Pinpoint the cell where the given text exists, returning its [X, Y] midpoint coordinate. 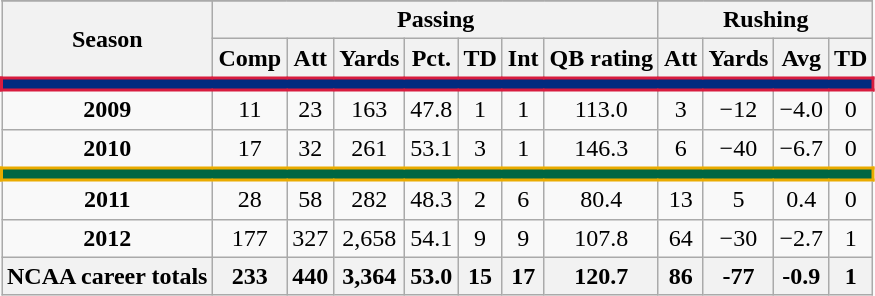
-0.9 [802, 276]
107.8 [601, 238]
32 [310, 148]
−40 [738, 148]
Int [523, 58]
−2.7 [802, 238]
13 [680, 200]
28 [250, 200]
Passing [436, 20]
Season [108, 40]
163 [370, 110]
2 [480, 200]
Comp [250, 58]
58 [310, 200]
5 [738, 200]
261 [370, 148]
2009 [108, 110]
2012 [108, 238]
Pct. [432, 58]
440 [310, 276]
−4.0 [802, 110]
54.1 [432, 238]
0.4 [802, 200]
64 [680, 238]
53.1 [432, 148]
282 [370, 200]
11 [250, 110]
3,364 [370, 276]
−30 [738, 238]
86 [680, 276]
233 [250, 276]
48.3 [432, 200]
53.0 [432, 276]
NCAA career totals [108, 276]
-77 [738, 276]
Avg [802, 58]
327 [310, 238]
−12 [738, 110]
47.8 [432, 110]
23 [310, 110]
15 [480, 276]
2,658 [370, 238]
QB rating [601, 58]
80.4 [601, 200]
Rushing [765, 20]
120.7 [601, 276]
2011 [108, 200]
113.0 [601, 110]
177 [250, 238]
146.3 [601, 148]
−6.7 [802, 148]
2010 [108, 148]
